Provide the (x, y) coordinate of the cell's center where the given text is located.  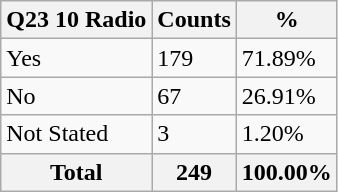
Q23 10 Radio (76, 20)
Total (76, 172)
249 (194, 172)
67 (194, 96)
Counts (194, 20)
100.00% (286, 172)
% (286, 20)
26.91% (286, 96)
1.20% (286, 134)
71.89% (286, 58)
No (76, 96)
Yes (76, 58)
Not Stated (76, 134)
179 (194, 58)
3 (194, 134)
